Provide the [x, y] coordinate of the cell's center where the given text is located.  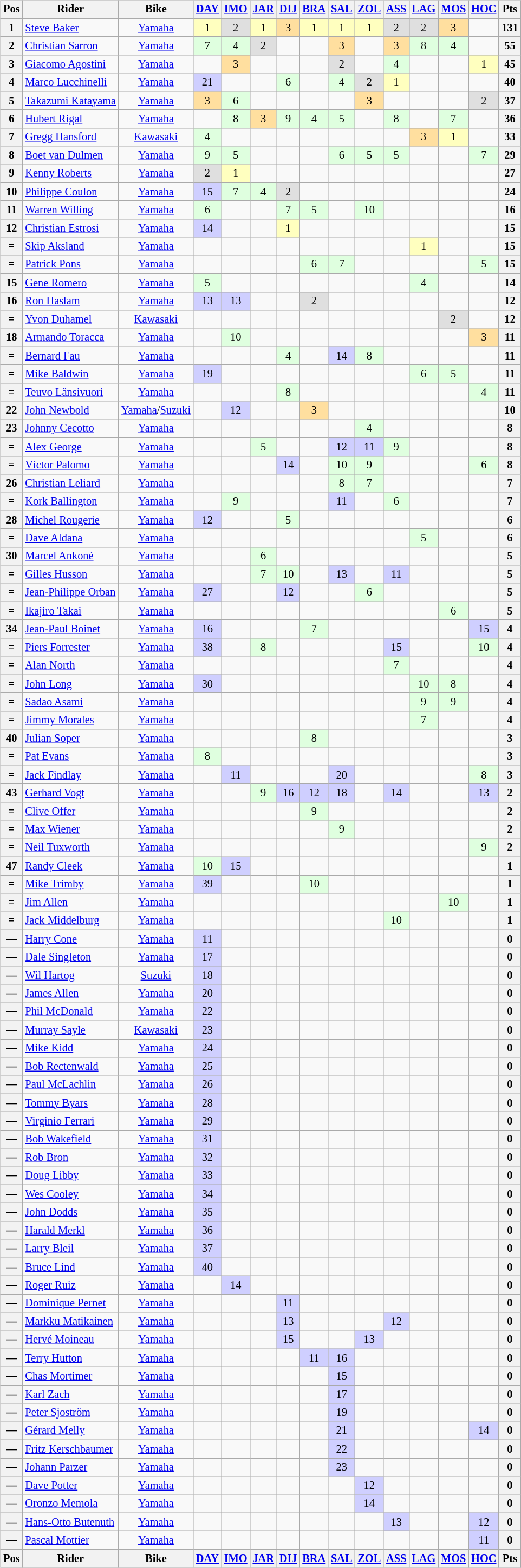
Dominique Pernet [70, 1303]
39 [207, 884]
Johnny Cecotto [70, 429]
Dave Potter [70, 1486]
Gregg Hansford [70, 137]
Christian Estrosi [70, 228]
Kenny Roberts [70, 174]
Kork Ballington [70, 501]
38 [207, 648]
Gilles Husson [70, 574]
Yvon Duhamel [70, 319]
47 [11, 866]
55 [510, 46]
Murray Sayle [70, 1030]
Doug Libby [70, 1176]
Takazumi Katayama [70, 101]
Wes Cooley [70, 1194]
Gerhard Vogt [70, 793]
Randy Cleek [70, 866]
Jim Allen [70, 903]
Yamaha/Suzuki [156, 410]
35 [207, 1212]
Jimmy Morales [70, 720]
Bob Wakefield [70, 1139]
Patrick Pons [70, 265]
25 [207, 1067]
Skip Aksland [70, 246]
Jean-Philippe Orban [70, 593]
Pascal Mottier [70, 1540]
Christian Sarron [70, 46]
Dave Aldana [70, 538]
Sadao Asami [70, 702]
Jean-Paul Boinet [70, 629]
31 [207, 1139]
Marco Lucchinelli [70, 82]
Markku Matikainen [70, 1322]
Ikajiro Takai [70, 611]
Philippe Coulon [70, 192]
John Newbold [70, 410]
Mike Baldwin [70, 374]
Hubert Rigal [70, 119]
Tommy Byars [70, 1103]
Gene Romero [70, 283]
Christian Leliard [70, 484]
Roger Ruiz [70, 1285]
131 [510, 28]
Warren Willing [70, 210]
Teuvo Länsivuori [70, 392]
Boet van Dulmen [70, 155]
Bruce Lind [70, 1267]
Steve Baker [70, 28]
Johann Parzer [70, 1467]
Hervé Moineau [70, 1340]
Bob Rectenwald [70, 1067]
John Dodds [70, 1212]
Bernard Fau [70, 356]
32 [207, 1158]
Karl Zach [70, 1395]
Armando Toracca [70, 337]
Clive Offer [70, 812]
Michel Rougerie [70, 520]
Julian Soper [70, 739]
Piers Forrester [70, 648]
Wil Hartog [70, 975]
Jack Findlay [70, 775]
43 [11, 793]
Jack Middelburg [70, 920]
James Allen [70, 994]
Mike Trimby [70, 884]
Larry Bleil [70, 1249]
Phil McDonald [70, 1012]
Oronzo Memola [70, 1504]
Harry Cone [70, 939]
Ron Haslam [70, 301]
Fritz Kerschbaumer [70, 1449]
Hans-Otto Butenuth [70, 1522]
Terry Hutton [70, 1358]
Víctor Palomo [70, 465]
Gérard Melly [70, 1431]
Paul McLachlin [70, 1084]
Harald Merkl [70, 1231]
Rob Bron [70, 1158]
Mike Kidd [70, 1048]
45 [510, 64]
Peter Sjoström [70, 1413]
John Long [70, 684]
Virginio Ferrari [70, 1121]
Dale Singleton [70, 957]
Neil Tuxworth [70, 848]
Giacomo Agostini [70, 64]
Marcel Ankoné [70, 556]
Chas Mortimer [70, 1376]
Alan North [70, 665]
Pat Evans [70, 757]
Alex George [70, 447]
Suzuki [156, 975]
Max Wiener [70, 829]
